Extract the (X, Y) coordinate from the center of the cell holding the provided text.  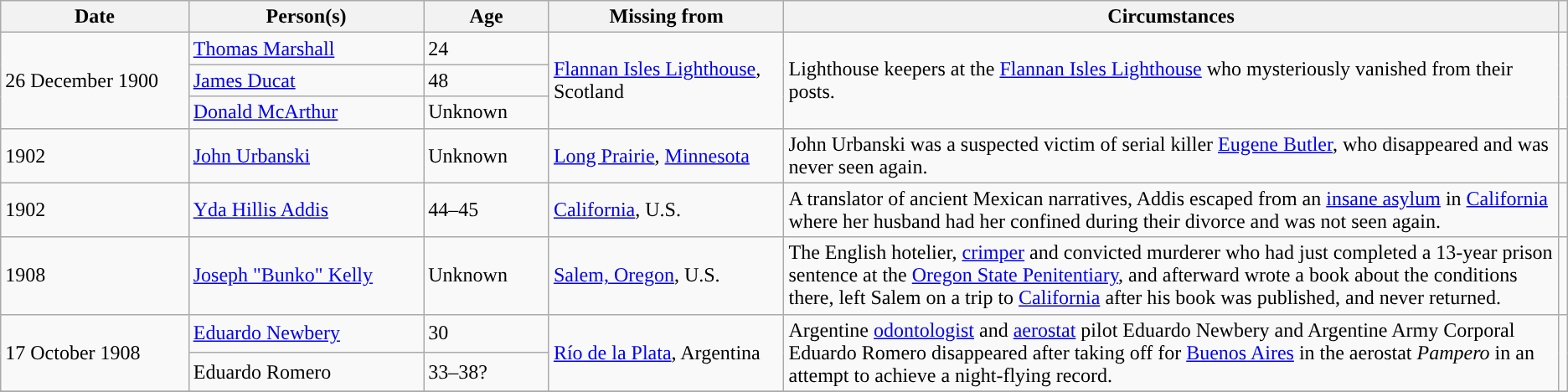
Date (95, 17)
1908 (95, 276)
Missing from (667, 17)
Long Prairie, Minnesota (667, 156)
John Urbanski was a suspected victim of serial killer Eugene Butler, who disappeared and was never seen again. (1171, 156)
Thomas Marshall (307, 49)
Circumstances (1171, 17)
33–38? (487, 372)
James Ducat (307, 80)
California, U.S. (667, 209)
24 (487, 49)
Person(s) (307, 17)
26 December 1900 (95, 80)
Joseph "Bunko" Kelly (307, 276)
44–45 (487, 209)
Yda Hillis Addis (307, 209)
17 October 1908 (95, 353)
Age (487, 17)
Eduardo Romero (307, 372)
John Urbanski (307, 156)
Flannan Isles Lighthouse, Scotland (667, 80)
Salem, Oregon, U.S. (667, 276)
Eduardo Newbery (307, 333)
Donald McArthur (307, 112)
48 (487, 80)
Lighthouse keepers at the Flannan Isles Lighthouse who mysteriously vanished from their posts. (1171, 80)
30 (487, 333)
Río de la Plata, Argentina (667, 353)
